For the text-containing cell, return its midpoint in [x, y] coordinate format. 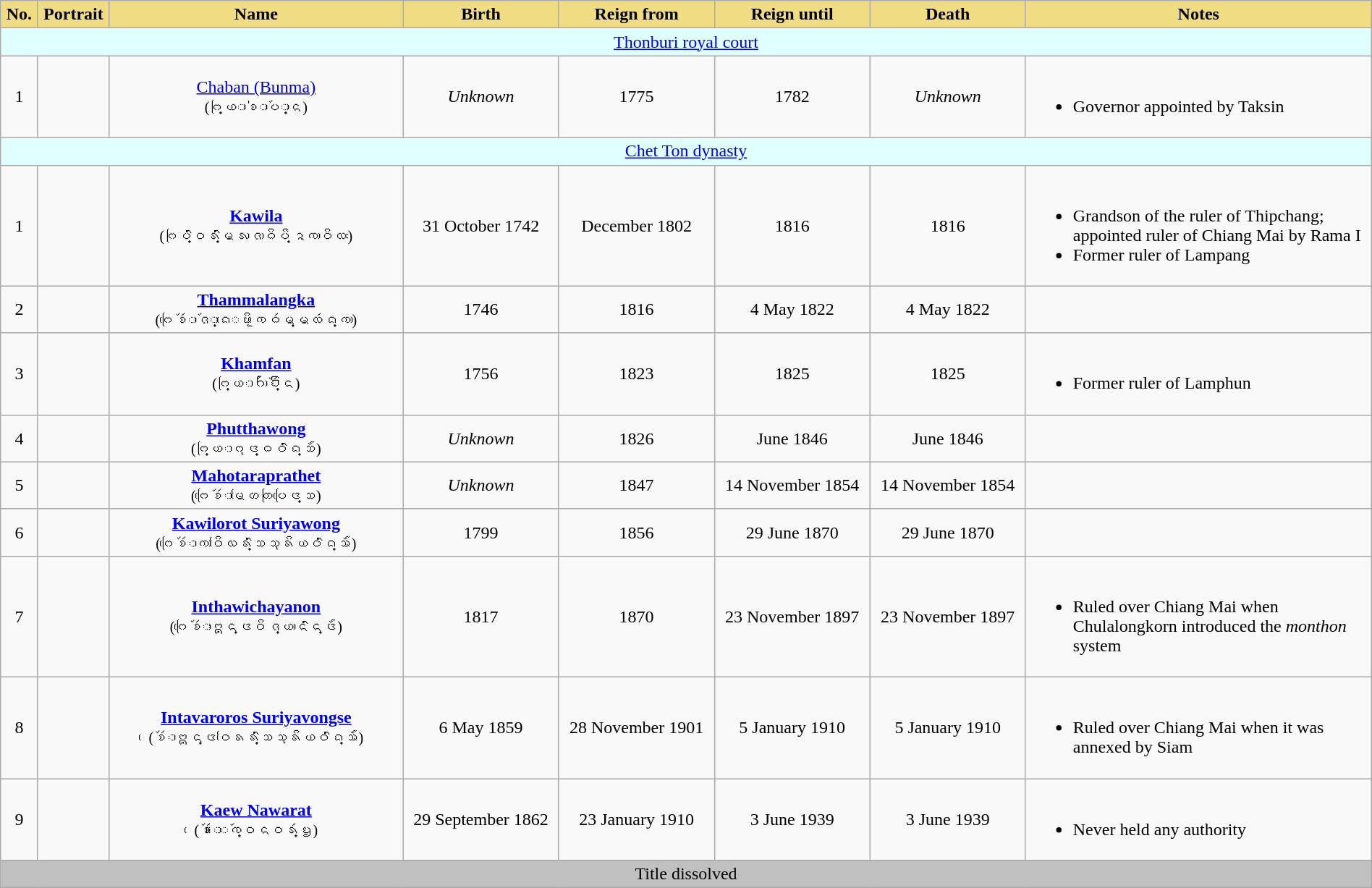
8 [19, 727]
1746 [480, 310]
Kaew Nawarat(ᨧᩮᩢ᩶ᩣᩯᨠ᩠᩶ᩅᨶᩅᩁᩢ᩠ᨮ) [256, 819]
Chet Ton dynasty [686, 151]
Reign until [792, 14]
1847 [637, 485]
Kawila(ᨻᩕᨷᩫ᩠ᩅᩁᩫ᩠ᨾᩁᩣᨩᩣᨵᩥᨷᩦ᩠ᨯᨠᩣᩅᩥᩃᩡ) [256, 226]
6 [19, 533]
Inthawichayanon(ᨻᩕᨧᩮᩢ᩶ᩣᩍᨶ᩠ᨴᩅᩥᨩ᩠ᨿᩣᨶᩫᨶ᩠ᨴ᩼) [256, 617]
1799 [480, 533]
Ruled over Chiang Mai when it was annexed by Siam [1198, 727]
No. [19, 14]
Name [256, 14]
2 [19, 310]
1870 [637, 617]
28 November 1901 [637, 727]
1823 [637, 373]
23 January 1910 [637, 819]
Chaban (Bunma)(ᨻᩕ᩠ᨿᩣᨧ᩵ᩣᨷ᩶ᩣ᩠ᨶ) [256, 97]
Portrait [74, 14]
Never held any authority [1198, 819]
6 May 1859 [480, 727]
1775 [637, 97]
3 [19, 373]
9 [19, 819]
Notes [1198, 14]
Kawilorot Suriyawong(ᨻᩕᨧᩮᩢ᩶ᩣᨠᩣᩅᩥᩃᩰᩁᩫ᩠ᩈᩈᩩᩁᩥᨿᩅᩫᨦ᩠ᩇ᩼) [256, 533]
Ruled over Chiang Mai when Chulalongkorn introduced the monthon system [1198, 617]
Birth [480, 14]
Former ruler of Lamphun [1198, 373]
Grandson of the ruler of Thipchang; appointed ruler of Chiang Mai by Rama IFormer ruler of Lampang [1198, 226]
Governor appointed by Taksin [1198, 97]
1782 [792, 97]
1756 [480, 373]
Thammalangka(ᨻᩕᨧᩮᩢ᩶ᩣᨩ᩶ᩣ᩠ᨦᩮᨹᩥᩬᨠᨵᩢᨾ᩠ᨾᩃᩢᨦ᩠ᨠᩣ) [256, 310]
Khamfan(ᨻᩕ᩠ᨿᩣᨤᩣᩴᨺᩢ᩠᩶ᨶ) [256, 373]
1826 [637, 439]
Death [948, 14]
31 October 1742 [480, 226]
1856 [637, 533]
7 [19, 617]
Thonburi royal court [686, 42]
Intavaroros Suriyavongse(ᨧᩮᩢ᩶ᩣᩍᨶ᩠ᨴᩅᩁᩰᩁᩫ᩠ᩈᩈᩩᩁᩥᨿᩅᩫᨦ᩠ᩇ᩼) [256, 727]
Reign from [637, 14]
1817 [480, 617]
Title dissolved [686, 874]
Phutthawong(ᨻᩕ᩠ᨿᩣᨻᩩᨴ᩠ᨵᩅᩫᨦ᩠ᩈ᩼) [256, 439]
29 September 1862 [480, 819]
5 [19, 485]
Mahotaraprathet(ᨻᩕᨧᩮᩢ᩶ᩣᨾᩉᩰᨲᩕᨷᩕᨴᩮ᩠ᩈ) [256, 485]
December 1802 [637, 226]
4 [19, 439]
